Detect which cell encompasses the target text, then output its [X, Y] center coordinate. 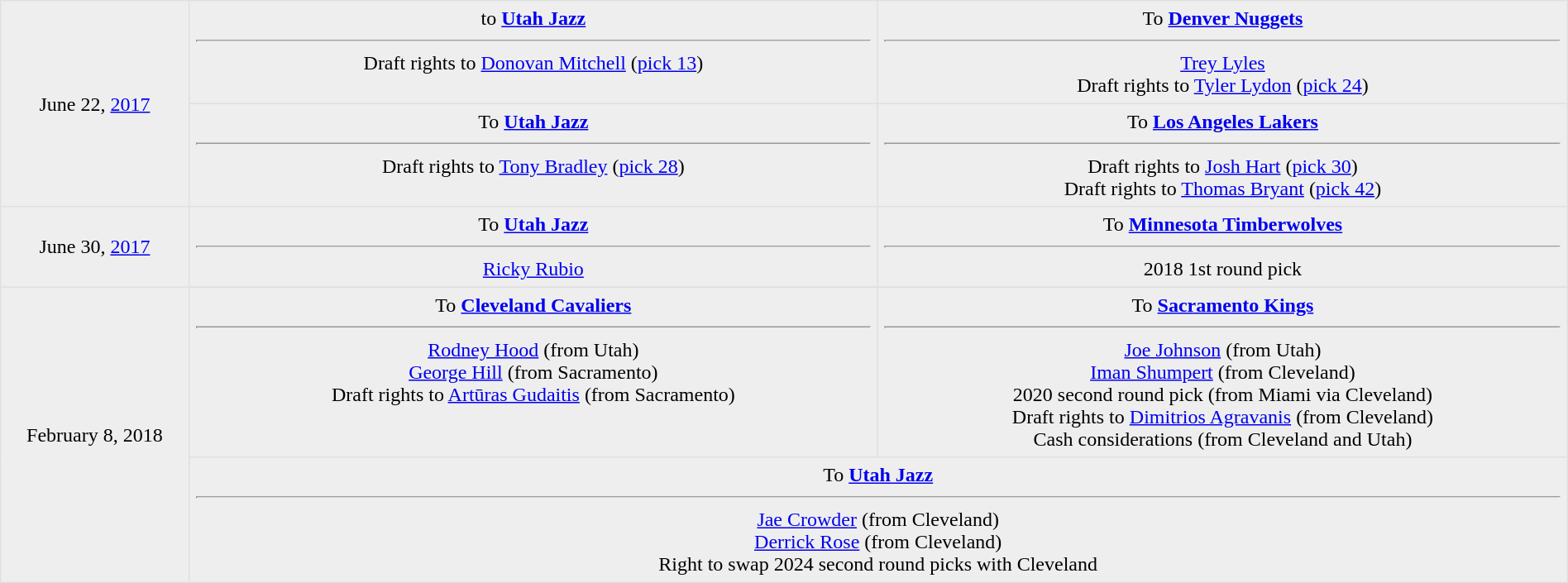
February 8, 2018 [94, 435]
To Minnesota Timberwolves2018 1st round pick [1223, 247]
To Utah JazzRicky Rubio [533, 247]
To Utah JazzDraft rights to Tony Bradley (pick 28) [533, 155]
June 30, 2017 [94, 247]
To Cleveland CavaliersRodney Hood (from Utah)George Hill (from Sacramento)Draft rights to Artūras Gudaitis (from Sacramento) [533, 372]
June 22, 2017 [94, 104]
To Utah JazzJae Crowder (from Cleveland)Derrick Rose (from Cleveland)Right to swap 2024 second round picks with Cleveland [878, 520]
To Los Angeles LakersDraft rights to Josh Hart (pick 30)Draft rights to Thomas Bryant (pick 42) [1223, 155]
To Denver NuggetsTrey LylesDraft rights to Tyler Lydon (pick 24) [1223, 52]
to Utah JazzDraft rights to Donovan Mitchell (pick 13) [533, 52]
